Identify which cell holds the provided text, then report its (x, y) central coordinate. 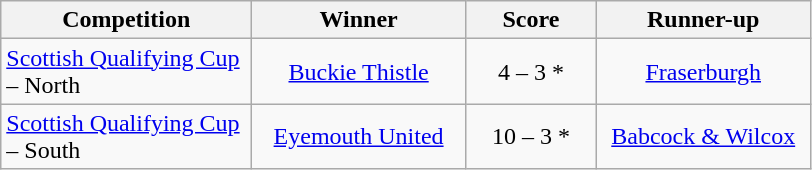
Winner (359, 20)
Babcock & Wilcox (703, 136)
Runner-up (703, 20)
Eyemouth United (359, 136)
Buckie Thistle (359, 72)
Scottish Qualifying Cup – South (126, 136)
Competition (126, 20)
Fraserburgh (703, 72)
4 – 3 * (530, 72)
Score (530, 20)
Scottish Qualifying Cup – North (126, 72)
10 – 3 * (530, 136)
